Find where the given text appears and provide that cell's center as [x, y] coordinate. 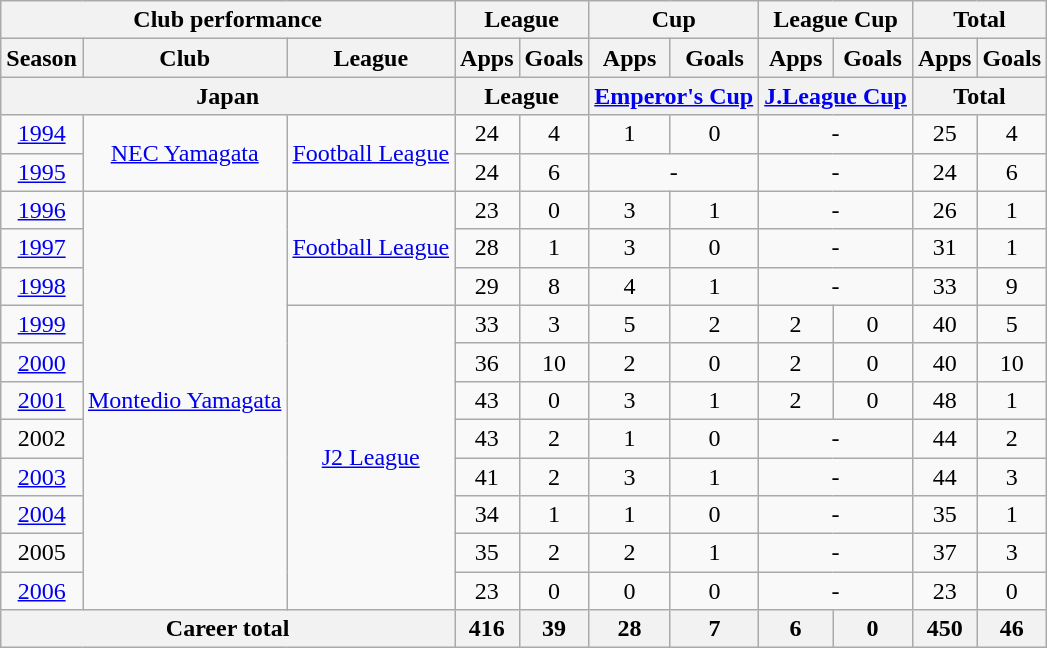
8 [554, 286]
39 [554, 629]
1995 [42, 172]
Career total [228, 629]
J2 League [371, 457]
League Cup [836, 20]
36 [487, 362]
31 [944, 248]
416 [487, 629]
2003 [42, 477]
37 [944, 553]
2001 [42, 400]
Cup [674, 20]
9 [1012, 286]
Club performance [228, 20]
2000 [42, 362]
Emperor's Cup [674, 96]
Club [184, 58]
29 [487, 286]
2002 [42, 438]
46 [1012, 629]
Montedio Yamagata [184, 400]
450 [944, 629]
1996 [42, 210]
Japan [228, 96]
7 [714, 629]
NEC Yamagata [184, 153]
2006 [42, 591]
1998 [42, 286]
J.League Cup [836, 96]
34 [487, 515]
Season [42, 58]
1999 [42, 324]
25 [944, 134]
26 [944, 210]
1997 [42, 248]
41 [487, 477]
2005 [42, 553]
1994 [42, 134]
48 [944, 400]
2004 [42, 515]
